From the cell containing the given text, extract its center point as [X, Y] coordinate. 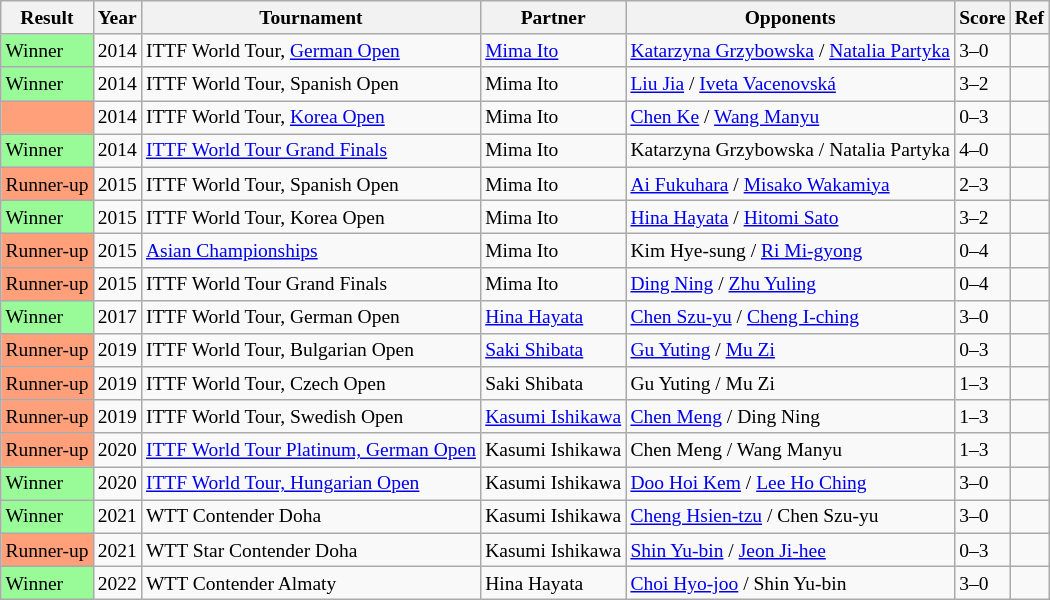
Chen Szu-yu / Cheng I-ching [790, 316]
Asian Championships [310, 250]
2017 [117, 316]
Hina Hayata / Hitomi Sato [790, 216]
Year [117, 18]
Doo Hoi Kem / Lee Ho Ching [790, 484]
WTT Contender Doha [310, 516]
Tournament [310, 18]
ITTF World Tour, Swedish Open [310, 416]
Kim Hye-sung / Ri Mi-gyong [790, 250]
WTT Star Contender Doha [310, 550]
ITTF World Tour Platinum, German Open [310, 450]
Ai Fukuhara / Misako Wakamiya [790, 184]
2022 [117, 584]
Shin Yu-bin / Jeon Ji-hee [790, 550]
Liu Jia / Iveta Vacenovská [790, 84]
Ref [1030, 18]
ITTF World Tour, Bulgarian Open [310, 350]
WTT Contender Almaty [310, 584]
2–3 [983, 184]
Score [983, 18]
Ding Ning / Zhu Yuling [790, 284]
ITTF World Tour, Czech Open [310, 384]
Chen Ke / Wang Manyu [790, 118]
Result [47, 18]
Cheng Hsien-tzu / Chen Szu-yu [790, 516]
4–0 [983, 150]
Chen Meng / Wang Manyu [790, 450]
Chen Meng / Ding Ning [790, 416]
ITTF World Tour, Hungarian Open [310, 484]
Choi Hyo-joo / Shin Yu-bin [790, 584]
Partner [554, 18]
Opponents [790, 18]
